Identify which cell holds the provided text, then report its [X, Y] central coordinate. 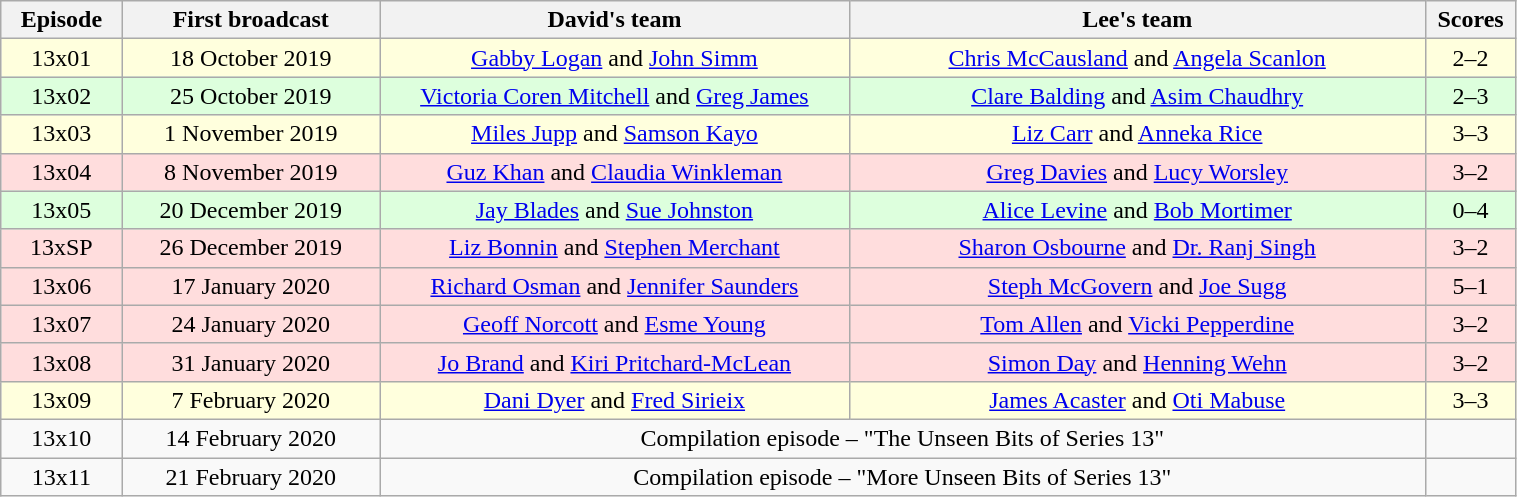
Clare Balding and Asim Chaudhry [1137, 96]
18 October 2019 [251, 58]
Lee's team [1137, 20]
26 December 2019 [251, 248]
13x05 [62, 210]
Scores [1470, 20]
0–4 [1470, 210]
1 November 2019 [251, 134]
31 January 2020 [251, 362]
Steph McGovern and Joe Sugg [1137, 286]
Gabby Logan and John Simm [615, 58]
2–2 [1470, 58]
Jay Blades and Sue Johnston [615, 210]
David's team [615, 20]
Alice Levine and Bob Mortimer [1137, 210]
Liz Bonnin and Stephen Merchant [615, 248]
Episode [62, 20]
13x07 [62, 324]
First broadcast [251, 20]
James Acaster and Oti Mabuse [1137, 400]
Compilation episode – "More Unseen Bits of Series 13" [903, 477]
Greg Davies and Lucy Worsley [1137, 172]
13x09 [62, 400]
Geoff Norcott and Esme Young [615, 324]
5–1 [1470, 286]
13x03 [62, 134]
Richard Osman and Jennifer Saunders [615, 286]
Chris McCausland and Angela Scanlon [1137, 58]
13x11 [62, 477]
13x06 [62, 286]
13x02 [62, 96]
Compilation episode – "The Unseen Bits of Series 13" [903, 438]
Liz Carr and Anneka Rice [1137, 134]
Guz Khan and Claudia Winkleman [615, 172]
25 October 2019 [251, 96]
17 January 2020 [251, 286]
13x01 [62, 58]
13x08 [62, 362]
Miles Jupp and Samson Kayo [615, 134]
Sharon Osbourne and Dr. Ranj Singh [1137, 248]
Tom Allen and Vicki Pepperdine [1137, 324]
24 January 2020 [251, 324]
2–3 [1470, 96]
Victoria Coren Mitchell and Greg James [615, 96]
13xSP [62, 248]
21 February 2020 [251, 477]
13x10 [62, 438]
20 December 2019 [251, 210]
8 November 2019 [251, 172]
Simon Day and Henning Wehn [1137, 362]
13x04 [62, 172]
7 February 2020 [251, 400]
Jo Brand and Kiri Pritchard-McLean [615, 362]
Dani Dyer and Fred Sirieix [615, 400]
14 February 2020 [251, 438]
